Return [X, Y] of the center of cell containing provided text 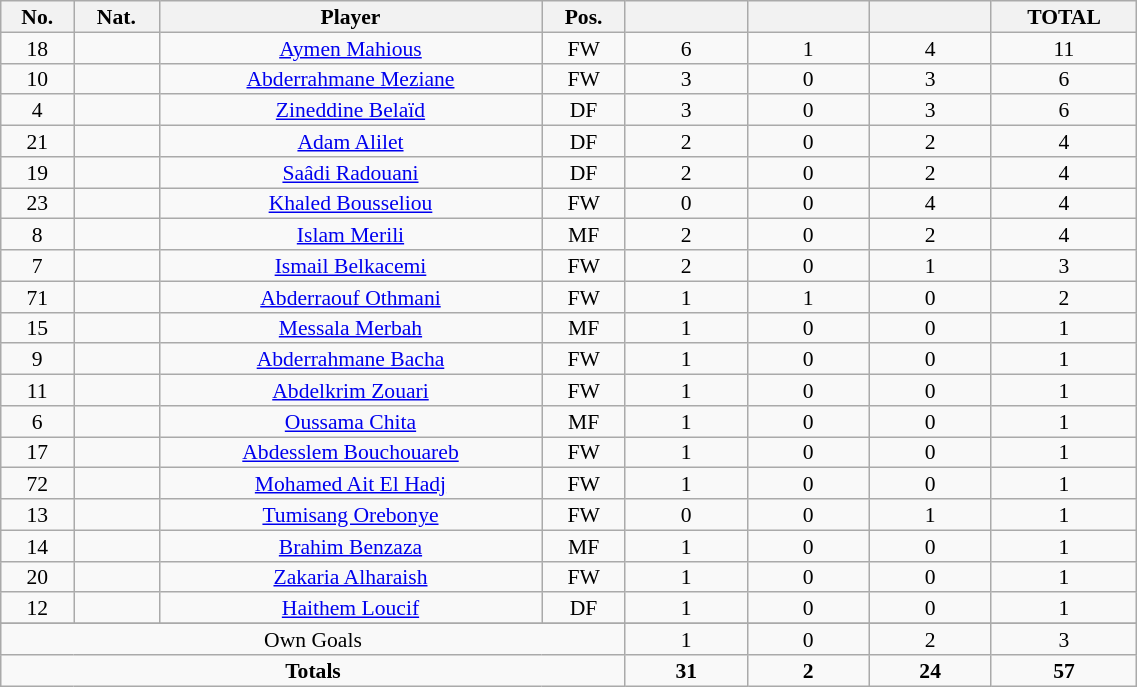
71 [38, 296]
19 [38, 172]
Saâdi Radouani [350, 172]
57 [1064, 670]
Abderraouf Othmani [350, 296]
31 [686, 670]
10 [38, 78]
8 [38, 234]
9 [38, 360]
Zineddine Belaïd [350, 110]
TOTAL [1064, 16]
Messala Merbah [350, 328]
20 [38, 576]
Islam Merili [350, 234]
Tumisang Orebonye [350, 514]
Haithem Loucif [350, 608]
Khaled Bousseliou [350, 204]
Abderrahmane Bacha [350, 360]
No. [38, 16]
12 [38, 608]
18 [38, 48]
Adam Alilet [350, 142]
Zakaria Alharaish [350, 576]
14 [38, 546]
21 [38, 142]
Own Goals [313, 640]
Abdelkrim Zouari [350, 390]
15 [38, 328]
Player [350, 16]
72 [38, 484]
Brahim Benzaza [350, 546]
Oussama Chita [350, 422]
Aymen Mahious [350, 48]
17 [38, 452]
7 [38, 266]
Mohamed Ait El Hadj [350, 484]
13 [38, 514]
Pos. [584, 16]
Nat. [116, 16]
Totals [313, 670]
24 [930, 670]
Abderrahmane Meziane [350, 78]
Abdesslem Bouchouareb [350, 452]
Ismail Belkacemi [350, 266]
23 [38, 204]
